Scan for the cell matching the given text and deliver its [X, Y] coordinate at center. 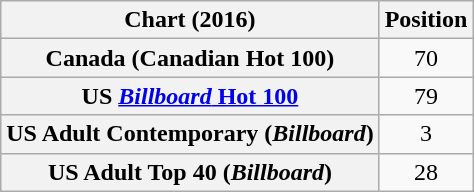
Chart (2016) [190, 20]
Position [426, 20]
70 [426, 58]
28 [426, 172]
US Adult Top 40 (Billboard) [190, 172]
US Adult Contemporary (Billboard) [190, 134]
79 [426, 96]
3 [426, 134]
US Billboard Hot 100 [190, 96]
Canada (Canadian Hot 100) [190, 58]
